Capture the cell that displays the provided text and extract its (x, y) central coordinate. 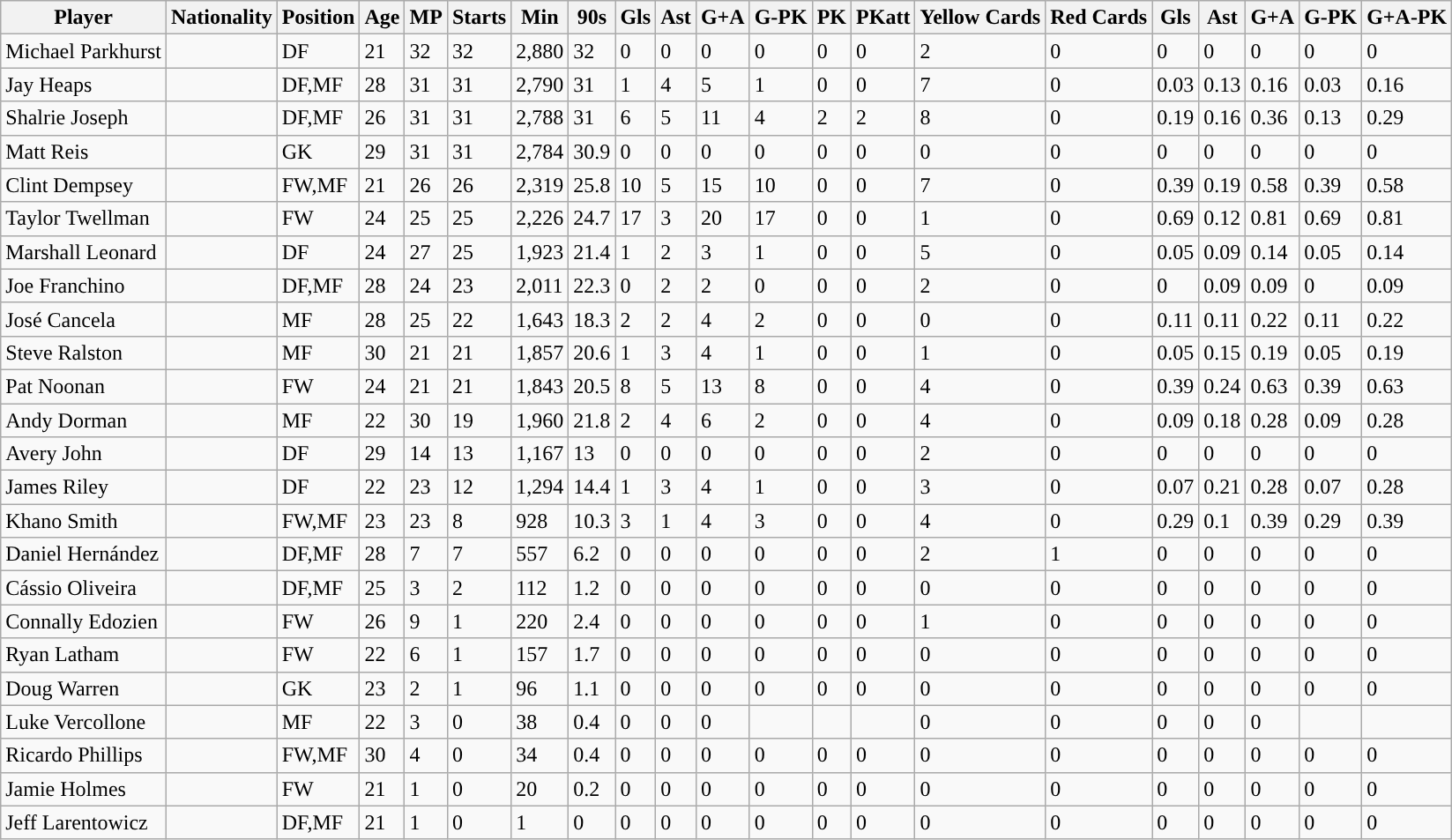
2,011 (540, 286)
12 (479, 487)
0.1 (1222, 521)
21.8 (592, 420)
27 (426, 252)
1.2 (592, 588)
Starts (479, 18)
1,923 (540, 252)
Yellow Cards (980, 18)
0.24 (1222, 386)
0.2 (592, 789)
2,226 (540, 219)
0.21 (1222, 487)
Joe Franchino (84, 286)
0.18 (1222, 420)
20.6 (592, 353)
1,643 (540, 319)
Doug Warren (84, 688)
0.12 (1222, 219)
9 (426, 621)
14.4 (592, 487)
Player (84, 18)
30.9 (592, 152)
MP (426, 18)
928 (540, 521)
6.2 (592, 554)
24.7 (592, 219)
Luke Vercollone (84, 722)
38 (540, 722)
1,294 (540, 487)
2.4 (592, 621)
José Cancela (84, 319)
157 (540, 655)
96 (540, 688)
Khano Smith (84, 521)
20.5 (592, 386)
Age (383, 18)
Matt Reis (84, 152)
0.15 (1222, 353)
2,790 (540, 85)
Jeff Larentowicz (84, 822)
1,843 (540, 386)
Michael Parkhurst (84, 51)
Shalrie Joseph (84, 118)
34 (540, 755)
220 (540, 621)
James Riley (84, 487)
Andy Dorman (84, 420)
Steve Ralston (84, 353)
14 (426, 454)
112 (540, 588)
1.1 (592, 688)
2,788 (540, 118)
10.3 (592, 521)
Marshall Leonard (84, 252)
25.8 (592, 185)
Pat Noonan (84, 386)
2,880 (540, 51)
557 (540, 554)
Ricardo Phillips (84, 755)
PK (831, 18)
Ryan Latham (84, 655)
Taylor Twellman (84, 219)
18.3 (592, 319)
Jay Heaps (84, 85)
21.4 (592, 252)
G+A-PK (1407, 18)
Red Cards (1098, 18)
Position (318, 18)
Avery John (84, 454)
22.3 (592, 286)
Cássio Oliveira (84, 588)
2,784 (540, 152)
Min (540, 18)
Clint Dempsey (84, 185)
PKatt (883, 18)
90s (592, 18)
Nationality (221, 18)
0.36 (1273, 118)
11 (723, 118)
Connally Edozien (84, 621)
1.7 (592, 655)
15 (723, 185)
1,167 (540, 454)
2,319 (540, 185)
19 (479, 420)
Daniel Hernández (84, 554)
1,960 (540, 420)
Jamie Holmes (84, 789)
1,857 (540, 353)
